For the text-containing cell, return its midpoint in [X, Y] coordinate format. 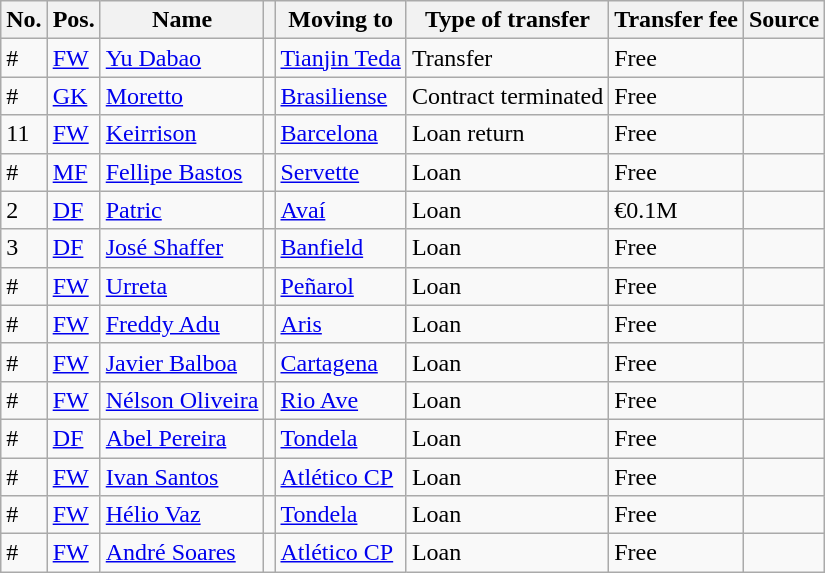
Freddy Adu [182, 324]
Pos. [74, 20]
Ivan Santos [182, 477]
Fellipe Bastos [182, 172]
Urreta [182, 286]
Peñarol [340, 286]
No. [24, 20]
Tianjin Teda [340, 58]
Type of transfer [507, 20]
Loan return [507, 134]
Transfer [507, 58]
Barcelona [340, 134]
Abel Pereira [182, 438]
3 [24, 248]
Contract terminated [507, 96]
Source [784, 20]
Nélson Oliveira [182, 400]
Patric [182, 210]
Banfield [340, 248]
MF [74, 172]
Javier Balboa [182, 362]
Aris [340, 324]
José Shaffer [182, 248]
Transfer fee [676, 20]
Yu Dabao [182, 58]
Hélio Vaz [182, 515]
Moretto [182, 96]
Avaí [340, 210]
€0.1M [676, 210]
Rio Ave [340, 400]
11 [24, 134]
Servette [340, 172]
Cartagena [340, 362]
Name [182, 20]
André Soares [182, 553]
GK [74, 96]
2 [24, 210]
Brasiliense [340, 96]
Keirrison [182, 134]
Moving to [340, 20]
